Pinpoint the cell where the given text exists, returning its (X, Y) midpoint coordinate. 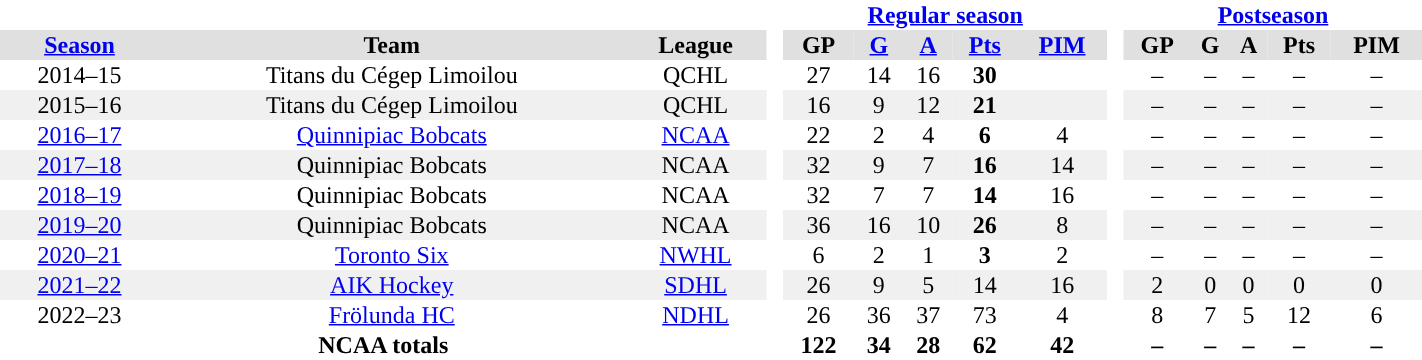
SDHL (696, 285)
1 (928, 255)
2018–19 (80, 195)
21 (985, 105)
122 (818, 345)
2017–18 (80, 165)
3 (985, 255)
34 (878, 345)
2014–15 (80, 75)
Frölunda HC (392, 315)
2015–16 (80, 105)
27 (818, 75)
Toronto Six (392, 255)
37 (928, 315)
30 (985, 75)
42 (1062, 345)
2020–21 (80, 255)
Season (80, 45)
28 (928, 345)
League (696, 45)
Postseason (1273, 15)
73 (985, 315)
62 (985, 345)
10 (928, 225)
AIK Hockey (392, 285)
NCAA totals (384, 345)
NWHL (696, 255)
NDHL (696, 315)
2016–17 (80, 135)
2022–23 (80, 315)
Regular season (946, 15)
Team (392, 45)
22 (818, 135)
2019–20 (80, 225)
2021–22 (80, 285)
